Return [x, y] of the center of cell containing provided text 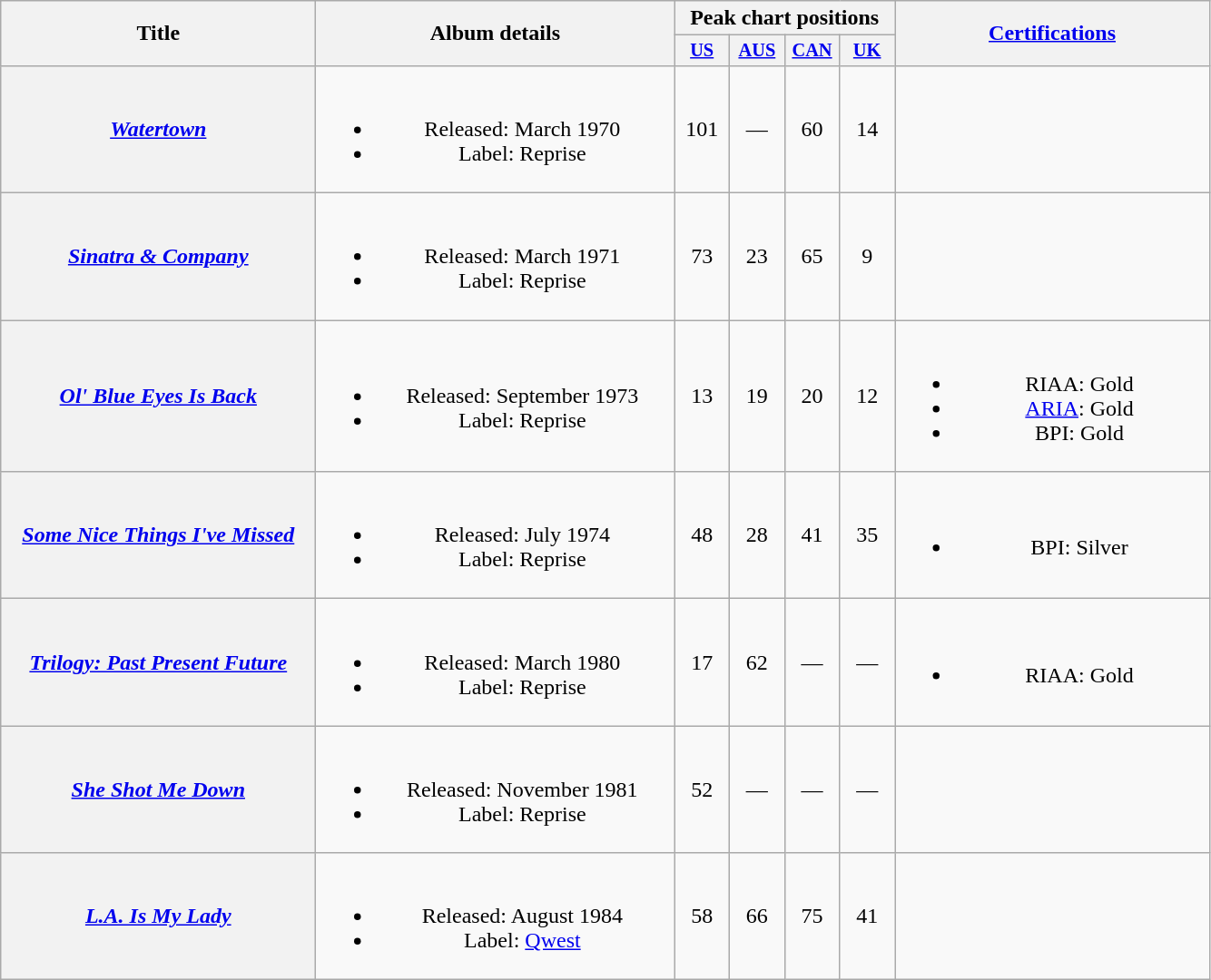
Watertown [158, 129]
62 [757, 662]
BPI: Silver [1053, 535]
17 [703, 662]
9 [868, 257]
She Shot Me Down [158, 789]
20 [812, 396]
13 [703, 396]
52 [703, 789]
Released: March 1971Label: Reprise [496, 257]
66 [757, 916]
Released: September 1973Label: Reprise [496, 396]
19 [757, 396]
UK [868, 51]
75 [812, 916]
Album details [496, 34]
Sinatra & Company [158, 257]
AUS [757, 51]
28 [757, 535]
Title [158, 34]
L.A. Is My Lady [158, 916]
CAN [812, 51]
73 [703, 257]
65 [812, 257]
23 [757, 257]
RIAA: GoldARIA: GoldBPI: Gold [1053, 396]
US [703, 51]
Trilogy: Past Present Future [158, 662]
Some Nice Things I've Missed [158, 535]
58 [703, 916]
101 [703, 129]
14 [868, 129]
Peak chart positions [784, 18]
Released: November 1981Label: Reprise [496, 789]
60 [812, 129]
Released: July 1974Label: Reprise [496, 535]
RIAA: Gold [1053, 662]
35 [868, 535]
Released: March 1970Label: Reprise [496, 129]
Certifications [1053, 34]
Released: August 1984Label: Qwest [496, 916]
48 [703, 535]
Ol' Blue Eyes Is Back [158, 396]
12 [868, 396]
Released: March 1980Label: Reprise [496, 662]
